Return the (x, y) coordinate for the center point of the cell that contains the specified text.  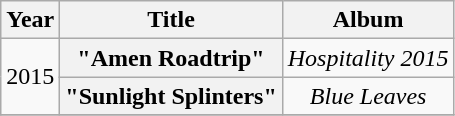
Hospitality 2015 (368, 58)
Title (171, 20)
"Sunlight Splinters" (171, 96)
Year (30, 20)
2015 (30, 77)
"Amen Roadtrip" (171, 58)
Album (368, 20)
Blue Leaves (368, 96)
